Search for the cell housing the specified text and yield its (X, Y) center coordinate. 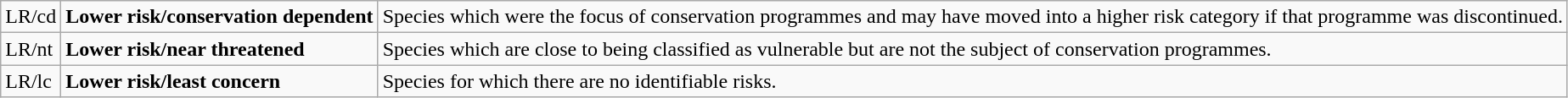
Species which were the focus of conservation programmes and may have moved into a higher risk category if that programme was discontinued. (973, 17)
LR/nt (31, 49)
LR/cd (31, 17)
Lower risk/least concern (219, 81)
Species for which there are no identifiable risks. (973, 81)
Lower risk/near threatened (219, 49)
Species which are close to being classified as vulnerable but are not the subject of conservation programmes. (973, 49)
Lower risk/conservation dependent (219, 17)
LR/lc (31, 81)
